Identify which cell holds the provided text, then report its (x, y) central coordinate. 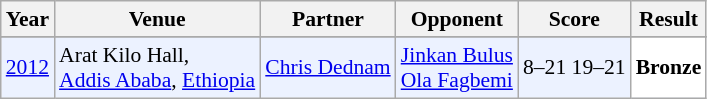
Jinkan Bulus Ola Fagbemi (457, 68)
Chris Dednam (328, 68)
Score (574, 19)
8–21 19–21 (574, 68)
Arat Kilo Hall,Addis Ababa, Ethiopia (157, 68)
2012 (28, 68)
Venue (157, 19)
Result (669, 19)
Bronze (669, 68)
Partner (328, 19)
Opponent (457, 19)
Year (28, 19)
